Locate the cell with the specified text and output its (x, y) center coordinate. 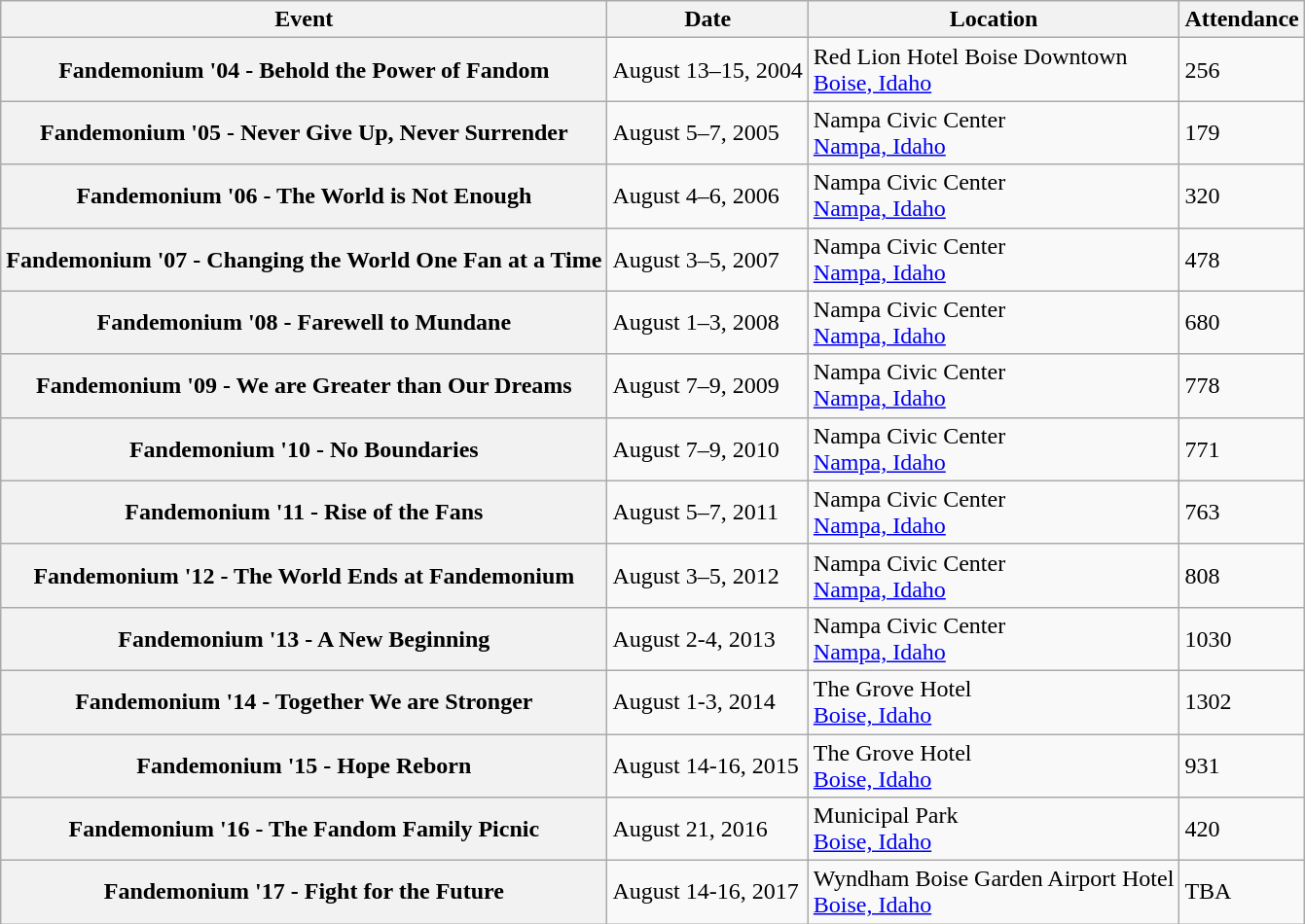
763 (1242, 512)
320 (1242, 196)
Date (707, 19)
Attendance (1242, 19)
179 (1242, 132)
August 21, 2016 (707, 829)
August 4–6, 2006 (707, 196)
Fandemonium '04 - Behold the Power of Fandom (304, 70)
Wyndham Boise Garden Airport Hotel Boise, Idaho (994, 893)
Fandemonium '06 - The World is Not Enough (304, 196)
August 7–9, 2009 (707, 385)
Fandemonium '16 - The Fandom Family Picnic (304, 829)
August 14-16, 2015 (707, 764)
Municipal Park Boise, Idaho (994, 829)
August 3–5, 2007 (707, 259)
478 (1242, 259)
TBA (1242, 893)
August 1-3, 2014 (707, 702)
August 7–9, 2010 (707, 449)
August 5–7, 2005 (707, 132)
Red Lion Hotel Boise Downtown Boise, Idaho (994, 70)
Fandemonium '08 - Farewell to Mundane (304, 323)
Fandemonium '07 - Changing the World One Fan at a Time (304, 259)
Fandemonium '14 - Together We are Stronger (304, 702)
Fandemonium '10 - No Boundaries (304, 449)
Fandemonium '09 - We are Greater than Our Dreams (304, 385)
1302 (1242, 702)
August 2-4, 2013 (707, 638)
Fandemonium '05 - Never Give Up, Never Surrender (304, 132)
778 (1242, 385)
August 5–7, 2011 (707, 512)
1030 (1242, 638)
Fandemonium '12 - The World Ends at Fandemonium (304, 576)
771 (1242, 449)
808 (1242, 576)
Location (994, 19)
Fandemonium '13 - A New Beginning (304, 638)
Fandemonium '11 - Rise of the Fans (304, 512)
256 (1242, 70)
August 14-16, 2017 (707, 893)
420 (1242, 829)
Fandemonium '17 - Fight for the Future (304, 893)
August 3–5, 2012 (707, 576)
Fandemonium '15 - Hope Reborn (304, 764)
Event (304, 19)
August 1–3, 2008 (707, 323)
680 (1242, 323)
August 13–15, 2004 (707, 70)
931 (1242, 764)
